Identify which cell holds the provided text, then report its [X, Y] central coordinate. 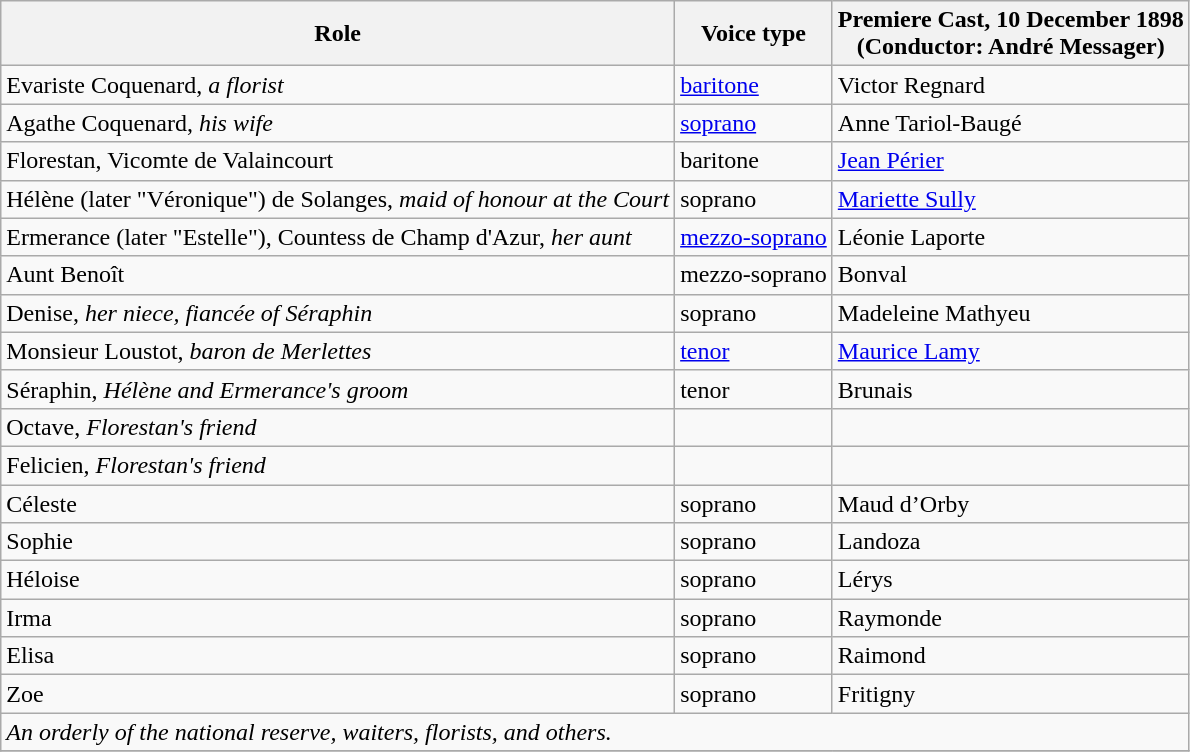
Mariette Sully [1010, 199]
Hélène (later "Véronique") de Solanges, maid of honour at the Court [338, 199]
Sophie [338, 542]
Premiere Cast, 10 December 1898(Conductor: André Messager) [1010, 34]
Céleste [338, 503]
Landoza [1010, 542]
Denise, her niece, fiancée of Séraphin [338, 313]
Anne Tariol-Baugé [1010, 123]
Felicien, Florestan's friend [338, 465]
Bonval [1010, 275]
Jean Périer [1010, 161]
Lérys [1010, 580]
Voice type [754, 34]
Florestan, Vicomte de Valaincourt [338, 161]
Léonie Laporte [1010, 237]
Séraphin, Hélène and Ermerance's groom [338, 389]
Maud d’Orby [1010, 503]
Aunt Benoît [338, 275]
Evariste Coquenard, a florist [338, 85]
Victor Regnard [1010, 85]
Monsieur Loustot, baron de Merlettes [338, 351]
Agathe Coquenard, his wife [338, 123]
Irma [338, 618]
Octave, Florestan's friend [338, 427]
An orderly of the national reserve, waiters, florists, and others. [595, 732]
Brunais [1010, 389]
Elisa [338, 656]
Zoe [338, 694]
Role [338, 34]
Raimond [1010, 656]
Ermerance (later "Estelle"), Countess de Champ d'Azur, her aunt [338, 237]
Héloise [338, 580]
Maurice Lamy [1010, 351]
Raymonde [1010, 618]
Madeleine Mathyeu [1010, 313]
Fritigny [1010, 694]
